Detect which cell encompasses the target text, then output its (x, y) center coordinate. 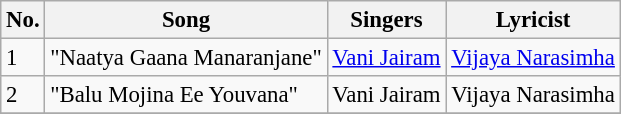
1 (23, 58)
2 (23, 95)
Song (186, 20)
"Balu Mojina Ee Youvana" (186, 95)
Lyricist (533, 20)
Singers (386, 20)
No. (23, 20)
"Naatya Gaana Manaranjane" (186, 58)
